For the text-containing cell, return its midpoint in (x, y) coordinate format. 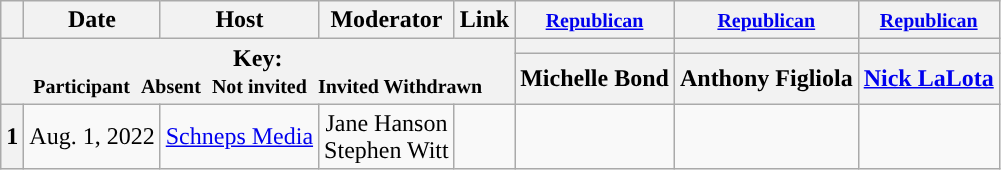
Aug. 1, 2022 (92, 136)
Schneps Media (239, 136)
Key: Participant Absent Not invited Invited Withdrawn (258, 72)
Nick LaLota (928, 78)
Michelle Bond (595, 78)
1 (12, 136)
Jane HansonStephen Witt (387, 136)
Anthony Figliola (766, 78)
Host (239, 20)
Moderator (387, 20)
Date (92, 20)
Link (484, 20)
